Determine the [x, y] coordinate at the center of the cell enclosing the given text.  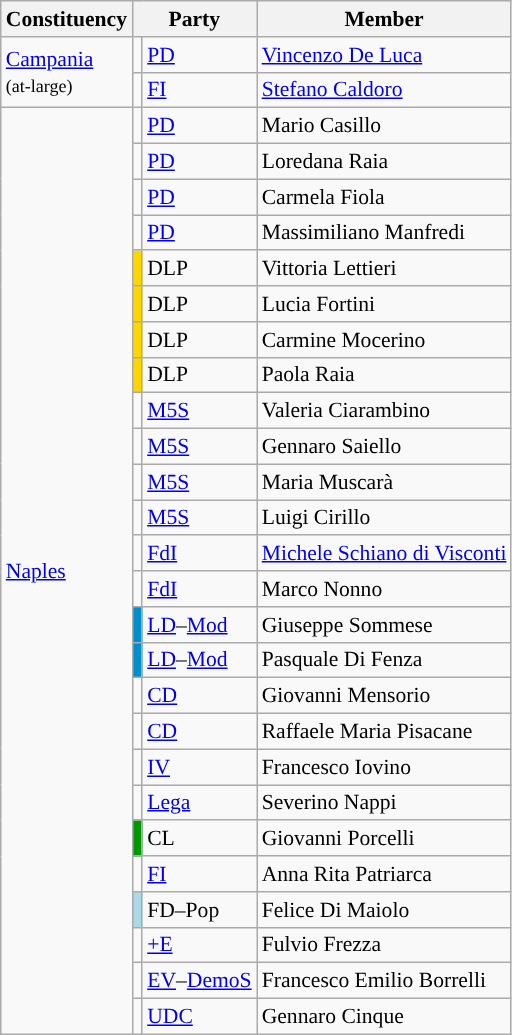
Campania(at-large) [66, 72]
Gennaro Cinque [384, 1017]
Lucia Fortini [384, 304]
EV–DemoS [199, 981]
Loredana Raia [384, 162]
Vittoria Lettieri [384, 269]
Felice Di Maiolo [384, 910]
Pasquale Di Fenza [384, 660]
Fulvio Frezza [384, 945]
IV [199, 767]
Member [384, 19]
Marco Nonno [384, 589]
+E [199, 945]
Party [194, 19]
Giuseppe Sommese [384, 625]
Raffaele Maria Pisacane [384, 732]
Mario Casillo [384, 126]
Paola Raia [384, 375]
Stefano Caldoro [384, 90]
CL [199, 839]
Constituency [66, 19]
Giovanni Mensorio [384, 696]
Gennaro Saiello [384, 447]
Anna Rita Patriarca [384, 874]
FD–Pop [199, 910]
Massimiliano Manfredi [384, 233]
Lega [199, 803]
Carmela Fiola [384, 197]
Maria Muscarà [384, 482]
Michele Schiano di Visconti [384, 554]
Naples [66, 571]
Vincenzo De Luca [384, 55]
Francesco Iovino [384, 767]
Valeria Ciarambino [384, 411]
Carmine Mocerino [384, 340]
Giovanni Porcelli [384, 839]
UDC [199, 1017]
Severino Nappi [384, 803]
Francesco Emilio Borrelli [384, 981]
Luigi Cirillo [384, 518]
